Provide the [x, y] coordinate of the cell's center where the given text is located.  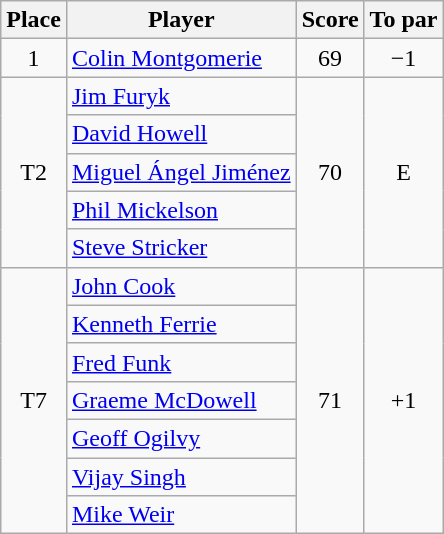
1 [34, 58]
Colin Montgomerie [181, 58]
T7 [34, 400]
Score [330, 20]
Steve Stricker [181, 248]
Fred Funk [181, 362]
69 [330, 58]
John Cook [181, 286]
To par [404, 20]
Player [181, 20]
E [404, 172]
Miguel Ángel Jiménez [181, 172]
70 [330, 172]
+1 [404, 400]
T2 [34, 172]
Jim Furyk [181, 96]
−1 [404, 58]
Graeme McDowell [181, 400]
Mike Weir [181, 515]
Kenneth Ferrie [181, 324]
Vijay Singh [181, 477]
71 [330, 400]
Geoff Ogilvy [181, 438]
Place [34, 20]
Phil Mickelson [181, 210]
David Howell [181, 134]
